Identify which cell holds the provided text, then report its [X, Y] central coordinate. 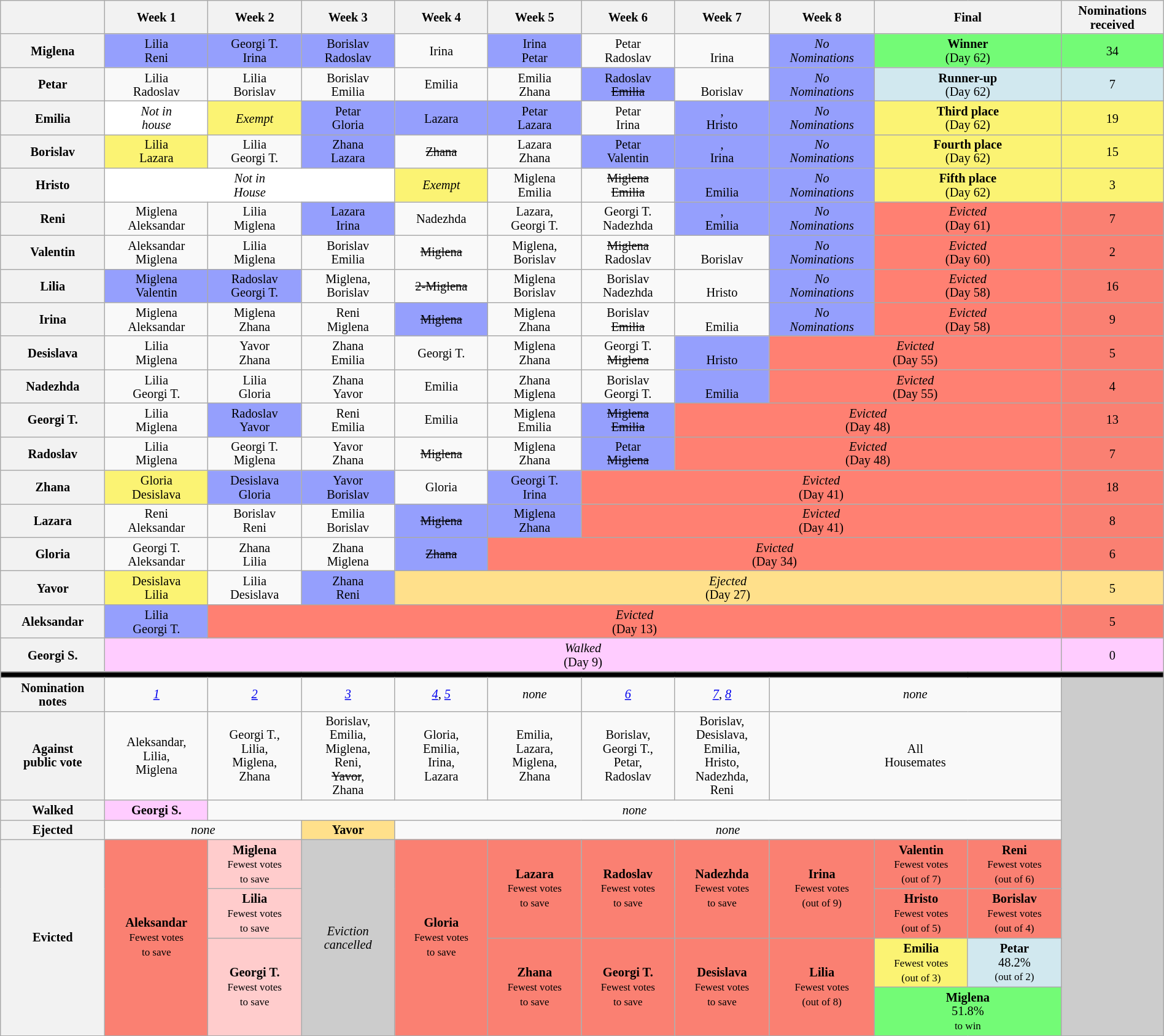
NadezhdaFewest votesto save [722, 889]
GloriaFewest votesto save [441, 937]
Week 6 [628, 17]
ZhanaEmilia [348, 352]
DesislavaFewest votesto save [722, 986]
GloriaDesislava [157, 488]
Nominationsreceived [1112, 17]
Evicted(Day 61) [968, 219]
Lilia [53, 286]
ReniMiglena [348, 319]
,Emilia [722, 219]
8 [1112, 521]
LiliaDesislava [255, 588]
Miglena51.8%to win [968, 1011]
Borislav,Emilia,Miglena,Reni,Yavor,Zhana [348, 755]
Evicted [53, 937]
Emilia,Lazara,Miglena,Zhana [535, 755]
LiliaFewest votesto save [255, 913]
Not inhouse [157, 118]
EmiliaFewest votes(out of 3) [921, 962]
Week 7 [722, 17]
RadoslavGeorgi T. [255, 286]
Reni [53, 219]
RadoslavFewest votesto save [628, 889]
Borislav,Desislava,Emilia,Hristo,Nadezhda,Reni [722, 755]
LazaraZhana [535, 151]
Runner-up(Day 62) [968, 85]
PetarIrina [628, 118]
Againstpublic vote [53, 755]
Nominationnotes [53, 694]
AleksandarFewest votesto save [157, 937]
MiglenaRadoslav [628, 252]
PetarMiglena [628, 453]
34 [1112, 50]
LiliaFewest votes(out of 8) [821, 986]
YavorBorislav [348, 488]
IrinaFewest votes(out of 9) [821, 889]
ZhanaLilia [255, 554]
Borislav,Georgi T.,Petar,Radoslav [628, 755]
4 [1112, 387]
0 [1112, 655]
Ejected [53, 830]
Week 1 [157, 17]
Week 3 [348, 17]
7, 8 [722, 694]
Desislava [53, 352]
,Irina [722, 151]
Georgi T.Aleksandar [157, 554]
Winner(Day 62) [968, 50]
BorislavNadezhda [628, 286]
LiliaReni [157, 50]
DesislavaLilia [157, 588]
BorislavFewest votes(out of 4) [1014, 913]
MiglenaBorislav [535, 286]
LazaraIrina [348, 219]
Not inHouse [250, 185]
1 [157, 694]
ValentinFewest votes(out of 7) [921, 864]
15 [1112, 151]
AllHousemates [915, 755]
2-Miglena [441, 286]
Radoslav [53, 453]
Georgi T.,Lilia,Miglena,Zhana [255, 755]
RadoslavEmilia [628, 85]
PetarGloria [348, 118]
,Hristo [722, 118]
Aleksandar,Lilia,Miglena [157, 755]
Fifth place(Day 62) [968, 185]
Valentin [53, 252]
RadoslavYavor [255, 420]
19 [1112, 118]
LiliaLazara [157, 151]
ReniFewest votes(out of 6) [1014, 864]
EmiliaBorislav [348, 521]
PetarRadoslav [628, 50]
Evicted(Day 60) [968, 252]
Walked(Day 9) [583, 655]
ReniEmilia [348, 420]
Petar48.2%(out of 2) [1014, 962]
MiglenaFewest votesto save [255, 864]
ZhanaFewest votesto save [535, 986]
LiliaRadoslav [157, 85]
LiliaGloria [255, 387]
Lazara,Georgi T. [535, 219]
Ejected(Day 27) [728, 588]
ZhanaReni [348, 588]
18 [1112, 488]
16 [1112, 286]
Week 8 [821, 17]
13 [1112, 420]
PetarValentin [628, 151]
BorislavReni [255, 521]
IrinaPetar [535, 50]
Aleksandar [53, 621]
PetarLazara [535, 118]
EmiliaZhana [535, 85]
MiglenaValentin [157, 286]
Georgi T.Nadezhda [628, 219]
AleksandarMiglena [157, 252]
BorislavRadoslav [348, 50]
Petar [53, 85]
Gloria,Emilia,Irina,Lazara [441, 755]
Evicted(Day 34) [775, 554]
LiliaBorislav [255, 85]
9 [1112, 319]
ZhanaYavor [348, 387]
Fourth place(Day 62) [968, 151]
Walked [53, 809]
ReniAleksandar [157, 521]
Week 4 [441, 17]
ZhanaLazara [348, 151]
Evictioncancelled [348, 937]
DesislavaGloria [255, 488]
Week 5 [535, 17]
LazaraFewest votesto save [535, 889]
BorislavGeorgi T. [628, 387]
Week 2 [255, 17]
Third place(Day 62) [968, 118]
4, 5 [441, 694]
Final [968, 17]
Evicted(Day 13) [635, 621]
HristoFewest votes(out of 5) [921, 913]
